Find where the given text appears and provide that cell's center as [x, y] coordinate. 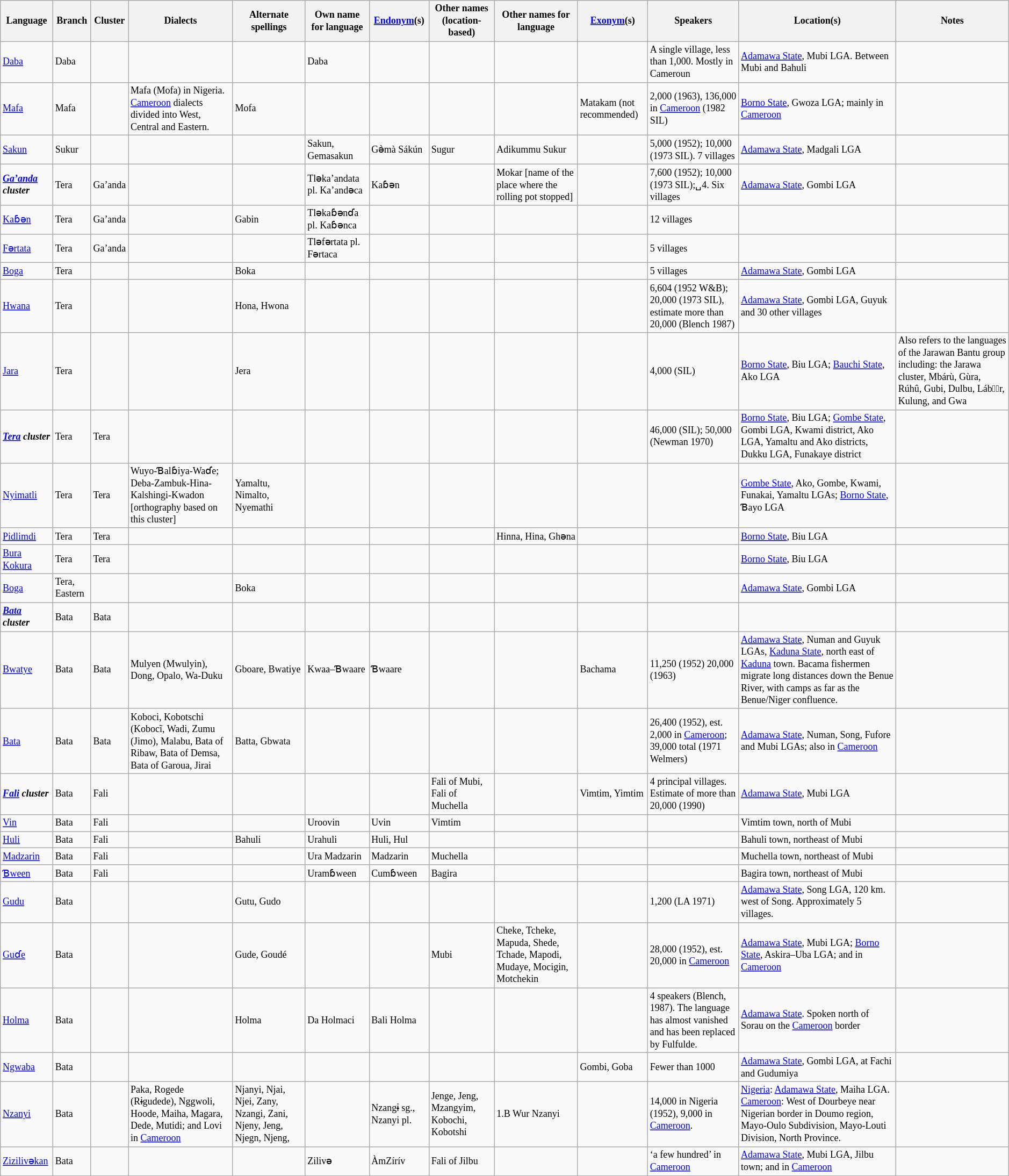
Location(s) [818, 21]
Mulyen (Mwulyin), Dong, Opalo, Wa-Duku [181, 670]
Gudu [27, 902]
1,200 (LA 1971) [693, 902]
Branch [72, 21]
Kwaa–Ɓwaare [337, 670]
4 principal villages. Estimate of more than 20,000 (1990) [693, 794]
Cluster [110, 21]
Ura Madzarin [337, 857]
Hwana [27, 306]
Bali Holma [399, 1020]
Adamawa State, Song LGA, 120 km. west of Song. Approximately 5 villages. [818, 902]
Sakun, Gemasakun [337, 150]
Batta, Gbwata [269, 741]
Gombi, Goba [612, 1067]
ÀmZírív [399, 1161]
26,400 (1952), est. 2,000 in Cameroon; 39,000 total (1971 Welmers) [693, 741]
Ɓween [27, 873]
Gutu, Gudo [269, 902]
Mofa [269, 109]
Guɗe [27, 955]
Tlәkaɓәnɗa pl. Kaɓәnca [337, 220]
Njanyi, Njai, Njei, Zany, Nzangi, Zani, Njeny, Jeng, Njegn, Njeng, [269, 1114]
Gude, Goudé [269, 955]
Nzangɨ sg., Nzanyi pl. [399, 1114]
Gombe State, Ako, Gombe, Kwami, Funakai, Yamaltu LGAs; Borno State, Ɓayo LGA [818, 496]
5,000 (1952); 10,000 (1973 SIL). 7 villages [693, 150]
Cumɓween [399, 873]
Bagira town, northeast of Mubi [818, 873]
Own name for language [337, 21]
Muchella town, northeast of Mubi [818, 857]
Bahuli [269, 840]
Adamawa State, Numan, Song, Fufore and Mubi LGAs; also in Cameroon [818, 741]
Fali of Mubi, Fali of Muchella [462, 794]
Matakam (not recommended) [612, 109]
Jera [269, 371]
Mafa (Mofa) in Nigeria. Cameroon dialects divided into West, Central and Eastern. [181, 109]
Dialects [181, 21]
Huli [27, 840]
Borno State, Biu LGA; Gombe State, Gombi LGA, Kwami district, Ako LGA, Yamaltu and Ako districts, Dukku LGA, Funakaye district [818, 436]
1.B Wur Nzanyi [536, 1114]
Yamaltu, Nimalto, Nyemathi [269, 496]
Jara [27, 371]
Sakun [27, 150]
Language [27, 21]
Vimtim town, north of Mubi [818, 823]
4,000 (SIL) [693, 371]
Bagira [462, 873]
Fewer than 1000 [693, 1067]
Bahuli town, northeast of Mubi [818, 840]
Hona, Hwona [269, 306]
Bwatye [27, 670]
Ga’anda cluster [27, 184]
Jenge, Jeng, Mzangyim, Kobochi, Kobotshi [462, 1114]
Adikummu Sukur [536, 150]
Gabin [269, 220]
12 villages [693, 220]
2,000 (1963), 136,000 in Cameroon (1982 SIL) [693, 109]
Tera cluster [27, 436]
Adamawa State, Gombi LGA, at Fachi and Gudumiya [818, 1067]
6,604 (1952 W&B); 20,000 (1973 SIL), estimate more than 20,000 (Blench 1987) [693, 306]
Pidlimdi [27, 536]
Adamawa State, Madgali LGA [818, 150]
Adamawa State, Mubi LGA [818, 794]
Adamawa State, Gombi LGA, Guyuk and 30 other villages [818, 306]
Gә̀mà Sákún [399, 150]
Bura Kokura [27, 559]
Borno State, Gwoza LGA; mainly in Cameroon [818, 109]
Koboci, Kobotschi (Kobocĩ, Wadi, Zumu (Jimo), Malabu, Bata of Ribaw, Bata of Demsa, Bata of Garoua, Jirai [181, 741]
Sukur [72, 150]
11,250 (1952) 20,000 (1963) [693, 670]
‘a few hundred’ in Cameroon [693, 1161]
Cheke, Tcheke, Mapuda, Shede, Tchade, Mapodi, Mudaye, Mocigin, Motchekin [536, 955]
7,600 (1952); 10,000 (1973 SIL);␣4. Six villages [693, 184]
Fali of Jilbu [462, 1161]
Uvin [399, 823]
A single village, less than 1,000. Mostly in Cameroun [693, 62]
Hinna, Hina, Ghәna [536, 536]
Speakers [693, 21]
Vin [27, 823]
Notes [953, 21]
Mubi [462, 955]
14,000 in Nigeria (1952), 9,000 in Cameroon. [693, 1114]
Vimtim [462, 823]
Ɓwaare [399, 670]
Nzanyi [27, 1114]
Adamawa State. Spoken north of Sorau on the Cameroon border [818, 1020]
Gboare, Bwatiye [269, 670]
Alternate spellings [269, 21]
Tlәfәrtata pl. Fәrtaca [337, 248]
Fәrtata [27, 248]
Zilivә [337, 1161]
Other names (location-based) [462, 21]
Tlәka’andata pl. Ka’andәca [337, 184]
Wuyo-Ɓalɓiya-Waɗe; Deba-Zambuk-Hina-Kalshingi-Kwadon [orthography based on this cluster] [181, 496]
Muchella [462, 857]
Exonym(s) [612, 21]
Endonym(s) [399, 21]
4 speakers (Blench, 1987). The language has almost vanished and has been replaced by Fulfulde. [693, 1020]
Sugur [462, 150]
Vimtim, Yimtim [612, 794]
Fali cluster [27, 794]
Bachama [612, 670]
46,000 (SIL); 50,000 (Newman 1970) [693, 436]
Huli, Hul [399, 840]
Ngwaba [27, 1067]
Adamawa State, Mubi LGA, Jilbu town; and in Cameroon [818, 1161]
Tera, Eastern [72, 588]
Bata cluster [27, 617]
Mokar [name of the place where the rolling pot stopped] [536, 184]
Other names for language [536, 21]
Paka, Rogede (Rɨgudede), Nggwoli, Hoode, Maiha, Magara, Dede, Mutidi; and Lovi in Cameroon [181, 1114]
Borno State, Biu LGA; Bauchi State, Ako LGA [818, 371]
Da Holmaci [337, 1020]
Uroovin [337, 823]
Adamawa State, Mubi LGA. Between Mubi and Bahuli [818, 62]
Nyimatli [27, 496]
Adamawa State, Mubi LGA; Borno State, Askira–Uba LGA; and in Cameroon [818, 955]
28,000 (1952), est. 20,000 in Cameroon [693, 955]
Zizilivәkan [27, 1161]
Urahuli [337, 840]
Also refers to the languages of the Jarawan Bantu group including: the Jarawa cluster, Mbárù, Gùra, Rúhû, Gubi, Dulbu, Láb􀬎̀r, Kulung, and Gwa [953, 371]
Uramɓween [337, 873]
